Return the (X, Y) coordinate for the center point of the cell that contains the specified text.  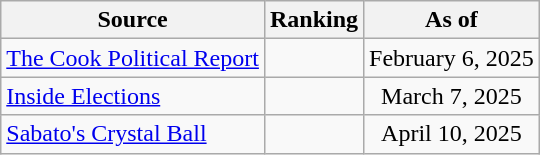
March 7, 2025 (452, 96)
Ranking (314, 20)
As of (452, 20)
Sabato's Crystal Ball (133, 134)
Source (133, 20)
Inside Elections (133, 96)
February 6, 2025 (452, 58)
April 10, 2025 (452, 134)
The Cook Political Report (133, 58)
